Find where the given text appears and provide that cell's center as [X, Y] coordinate. 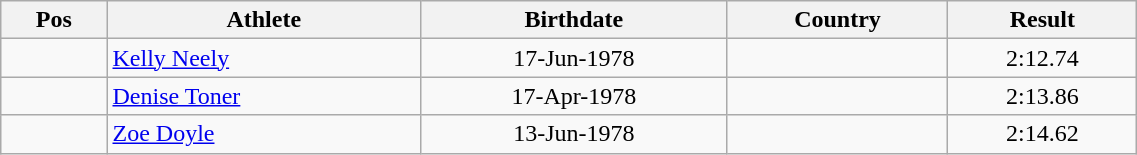
Denise Toner [264, 96]
Pos [54, 20]
2:13.86 [1042, 96]
Kelly Neely [264, 58]
17-Apr-1978 [574, 96]
Athlete [264, 20]
Zoe Doyle [264, 134]
17-Jun-1978 [574, 58]
2:14.62 [1042, 134]
Result [1042, 20]
Country [838, 20]
13-Jun-1978 [574, 134]
2:12.74 [1042, 58]
Birthdate [574, 20]
